Identify which cell holds the provided text, then report its [x, y] central coordinate. 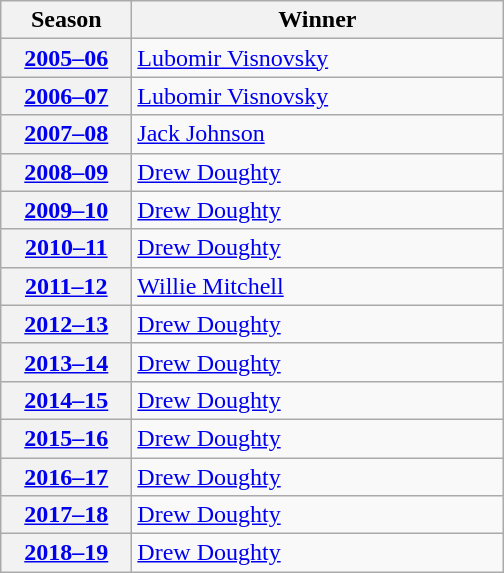
2006–07 [66, 96]
2014–15 [66, 400]
Willie Mitchell [318, 286]
2005–06 [66, 58]
2012–13 [66, 324]
2010–11 [66, 248]
2017–18 [66, 515]
Jack Johnson [318, 134]
2009–10 [66, 210]
2018–19 [66, 553]
Season [66, 20]
2015–16 [66, 438]
2008–09 [66, 172]
2013–14 [66, 362]
2011–12 [66, 286]
Winner [318, 20]
2016–17 [66, 477]
2007–08 [66, 134]
